Capture the cell that displays the provided text and extract its [x, y] central coordinate. 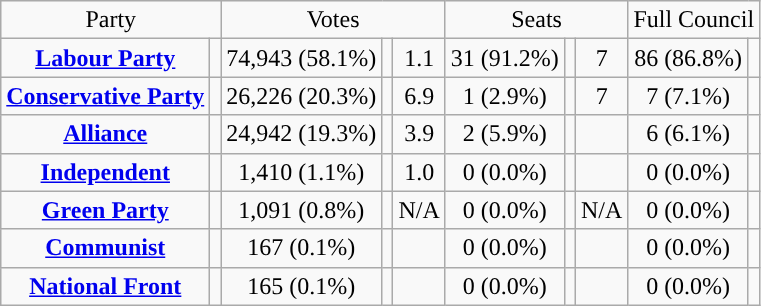
Labour Party [106, 58]
1.0 [419, 172]
1 (2.9%) [504, 96]
1,410 (1.1%) [302, 172]
1.1 [419, 58]
Alliance [106, 134]
National Front [106, 286]
26,226 (20.3%) [302, 96]
6 (6.1%) [688, 134]
Communist [106, 248]
165 (0.1%) [302, 286]
Green Party [106, 210]
1,091 (0.8%) [302, 210]
86 (86.8%) [688, 58]
31 (91.2%) [504, 58]
Full Council [694, 20]
Independent [106, 172]
167 (0.1%) [302, 248]
7 (7.1%) [688, 96]
6.9 [419, 96]
2 (5.9%) [504, 134]
3.9 [419, 134]
Party [111, 20]
Votes [334, 20]
Seats [536, 20]
74,943 (58.1%) [302, 58]
24,942 (19.3%) [302, 134]
Conservative Party [106, 96]
